Return [X, Y] of the center of cell containing provided text 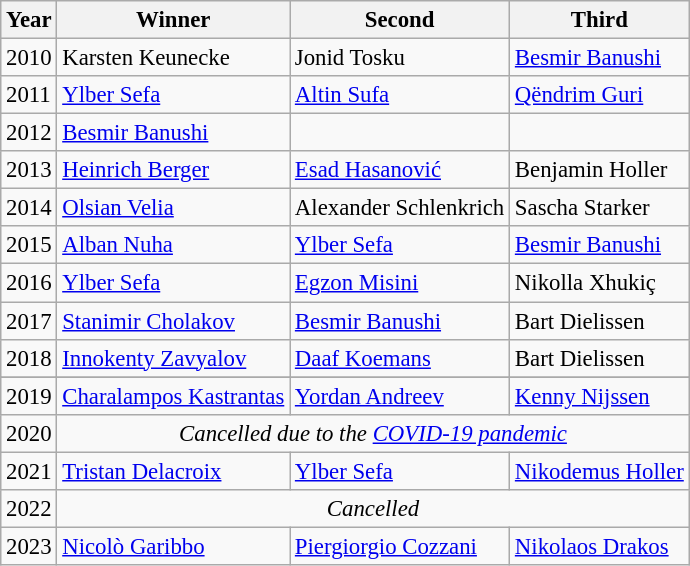
2015 [29, 245]
Piergiorgio Cozzani [400, 546]
Third [600, 20]
Nikodemus Holler [600, 471]
Second [400, 20]
Qëndrim Guri [600, 95]
2023 [29, 546]
2021 [29, 471]
Innokenty Zavyalov [174, 358]
Sascha Starker [600, 208]
2014 [29, 208]
Year [29, 20]
Cancelled [373, 509]
2022 [29, 509]
Yordan Andreev [400, 396]
Tristan Delacroix [174, 471]
2018 [29, 358]
Winner [174, 20]
Daaf Koemans [400, 358]
2010 [29, 58]
2011 [29, 95]
Charalampos Kastrantas [174, 396]
Nikolaos Drakos [600, 546]
Nikolla Xhukiç [600, 283]
2013 [29, 170]
Stanimir Cholakov [174, 321]
Karsten Keunecke [174, 58]
Nicolò Garibbo [174, 546]
Benjamin Holler [600, 170]
2019 [29, 396]
Alexander Schlenkrich [400, 208]
Altin Sufa [400, 95]
Jonid Tosku [400, 58]
Cancelled due to the COVID-19 pandemic [373, 433]
2016 [29, 283]
Olsian Velia [174, 208]
Kenny Nijssen [600, 396]
Alban Nuha [174, 245]
Egzon Misini [400, 283]
2020 [29, 433]
2012 [29, 133]
Heinrich Berger [174, 170]
Esad Hasanović [400, 170]
2017 [29, 321]
